Search for the cell housing the specified text and yield its [X, Y] center coordinate. 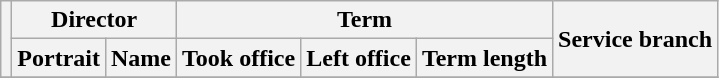
Name [140, 58]
Left office [359, 58]
Service branch [636, 39]
Term length [484, 58]
Director [94, 20]
Portrait [59, 58]
Term [365, 20]
Took office [239, 58]
